Identify which cell holds the provided text, then report its (X, Y) central coordinate. 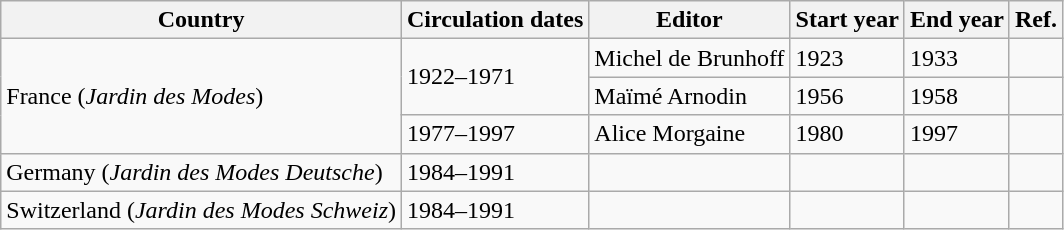
1980 (847, 134)
Circulation dates (496, 20)
Alice Morgaine (690, 134)
France (Jardin des Modes) (202, 96)
Switzerland (Jardin des Modes Schweiz) (202, 210)
1933 (956, 58)
1997 (956, 134)
End year (956, 20)
Maïmé Arnodin (690, 96)
Michel de Brunhoff (690, 58)
Editor (690, 20)
Ref. (1036, 20)
1956 (847, 96)
1977–1997 (496, 134)
Start year (847, 20)
1923 (847, 58)
1958 (956, 96)
Country (202, 20)
Germany (Jardin des Modes Deutsche) (202, 172)
1922–1971 (496, 77)
